Scan for the cell matching the given text and deliver its [X, Y] coordinate at center. 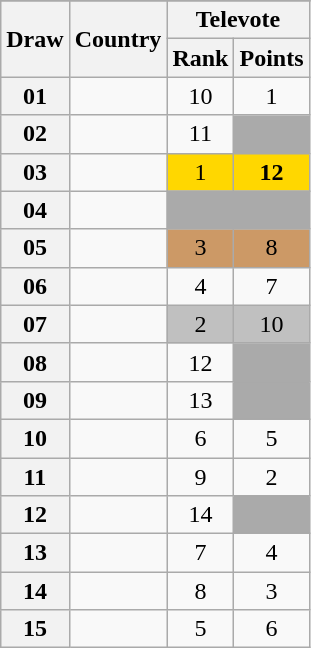
09 [35, 400]
02 [35, 134]
05 [35, 248]
9 [200, 477]
Draw [35, 39]
06 [35, 286]
15 [35, 629]
03 [35, 172]
Rank [200, 58]
07 [35, 324]
04 [35, 210]
Country [118, 39]
08 [35, 362]
Points [272, 58]
Televote [238, 20]
01 [35, 96]
